Determine the (x, y) coordinate at the center of the cell enclosing the given text.  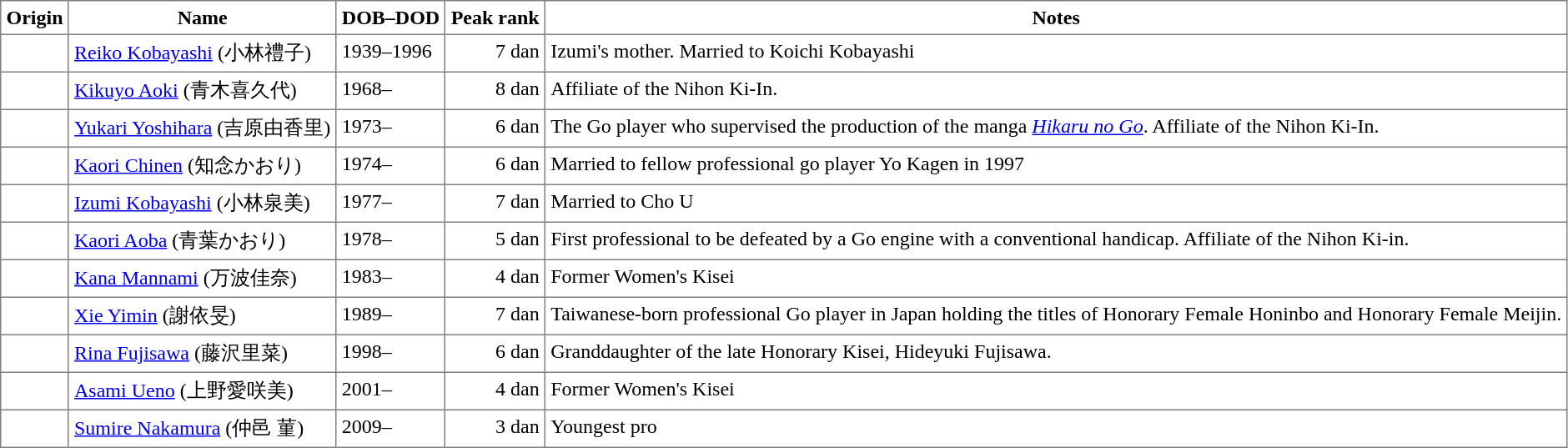
1939–1996 (390, 53)
Sumire Nakamura (仲邑 菫) (202, 429)
2001– (390, 390)
Name (202, 18)
Married to fellow professional go player Yo Kagen in 1997 (1056, 165)
Asami Ueno (上野愛咲美) (202, 390)
Affiliate of the Nihon Ki-In. (1056, 90)
Taiwanese-born professional Go player in Japan holding the titles of Honorary Female Honinbo and Honorary Female Meijin. (1056, 315)
8 dan (495, 90)
Yukari Yoshihara (吉原由香里) (202, 128)
1983– (390, 279)
Notes (1056, 18)
DOB–DOD (390, 18)
1968– (390, 90)
1973– (390, 128)
1989– (390, 315)
Reiko Kobayashi (小林禮子) (202, 53)
2009– (390, 429)
First professional to be defeated by a Go engine with a conventional handicap. Affiliate of the Nihon Ki-in. (1056, 240)
The Go player who supervised the production of the manga Hikaru no Go. Affiliate of the Nihon Ki-In. (1056, 128)
Granddaughter of the late Honorary Kisei, Hideyuki Fujisawa. (1056, 354)
5 dan (495, 240)
Rina Fujisawa (藤沢里菜) (202, 354)
Kaori Aoba (青葉かおり) (202, 240)
Kana Mannami (万波佳奈) (202, 279)
1978– (390, 240)
Origin (35, 18)
1974– (390, 165)
Kikuyo Aoki (青木喜久代) (202, 90)
1977– (390, 204)
Married to Cho U (1056, 204)
1998– (390, 354)
3 dan (495, 429)
Peak rank (495, 18)
Izumi's mother. Married to Koichi Kobayashi (1056, 53)
Kaori Chinen (知念かおり) (202, 165)
Youngest pro (1056, 429)
Izumi Kobayashi (小林泉美) (202, 204)
Xie Yimin (謝依旻) (202, 315)
